Search for the cell housing the specified text and yield its (X, Y) center coordinate. 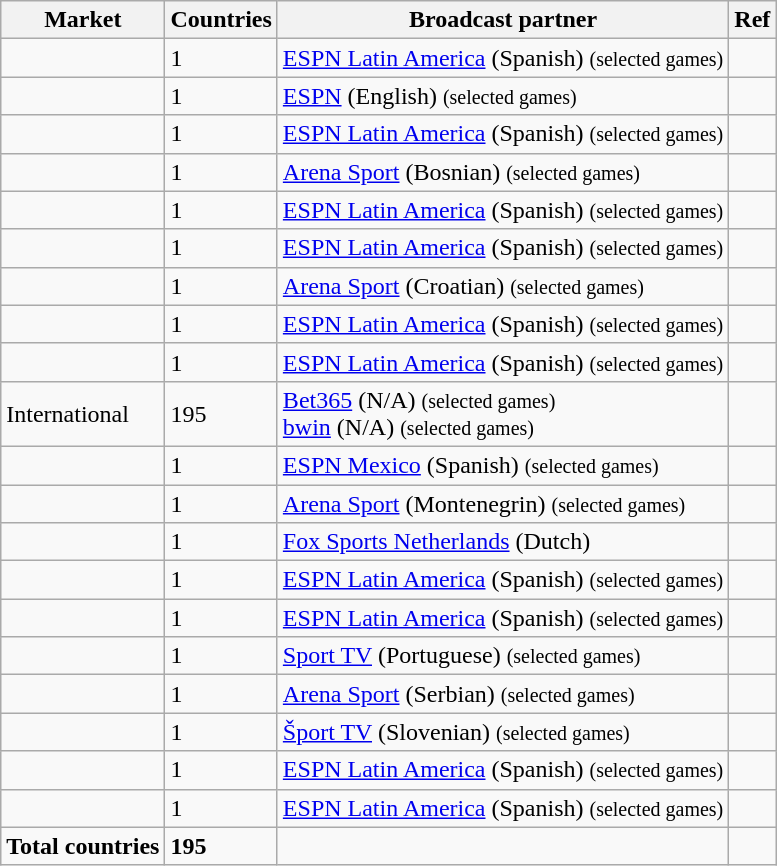
Arena Sport (Bosnian) (selected games) (502, 172)
Šport TV (Slovenian) (selected games) (502, 732)
Ref (752, 20)
Arena Sport (Serbian) (selected games) (502, 694)
ESPN (English) (selected games) (502, 96)
Arena Sport (Montenegrin) (selected games) (502, 503)
International (83, 414)
Market (83, 20)
Total countries (83, 846)
Countries (221, 20)
Arena Sport (Croatian) (selected games) (502, 286)
Broadcast partner (502, 20)
Sport TV (Portuguese) (selected games) (502, 656)
ESPN Mexico (Spanish) (selected games) (502, 465)
Bet365 (N/A) (selected games) bwin (N/A) (selected games) (502, 414)
Fox Sports Netherlands (Dutch) (502, 542)
